Pinpoint the cell where the given text exists, returning its [X, Y] midpoint coordinate. 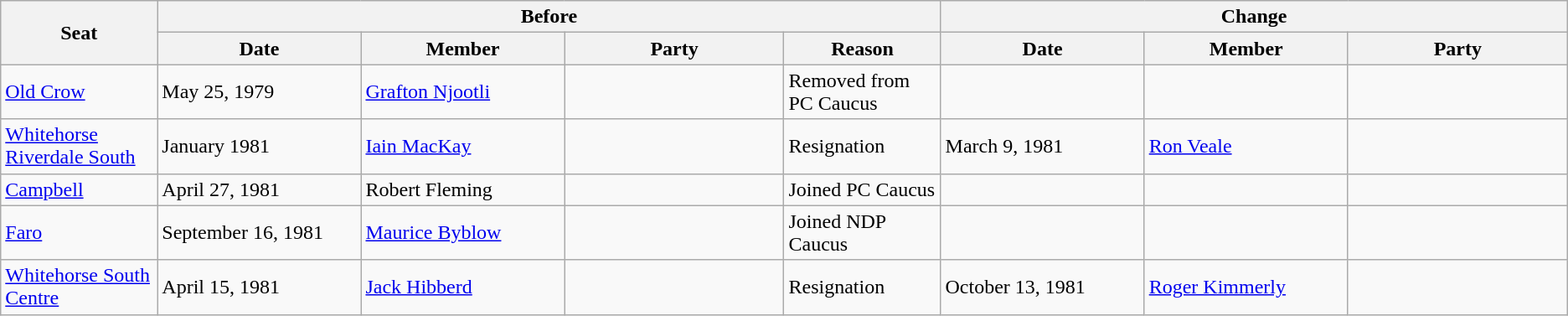
Joined NDP Caucus [863, 233]
April 27, 1981 [260, 189]
Whitehorse South Centre [79, 287]
Maurice Byblow [462, 233]
October 13, 1981 [1042, 287]
Old Crow [79, 92]
Reason [863, 49]
Removed from PC Caucus [863, 92]
May 25, 1979 [260, 92]
Before [549, 17]
Robert Fleming [462, 189]
Grafton Njootli [462, 92]
Whitehorse Riverdale South [79, 146]
Iain MacKay [462, 146]
Roger Kimmerly [1246, 287]
January 1981 [260, 146]
Change [1254, 17]
September 16, 1981 [260, 233]
Campbell [79, 189]
April 15, 1981 [260, 287]
Faro [79, 233]
Ron Veale [1246, 146]
Seat [79, 33]
Joined PC Caucus [863, 189]
Jack Hibberd [462, 287]
March 9, 1981 [1042, 146]
